Extract the (x, y) coordinate from the center of the cell holding the provided text.  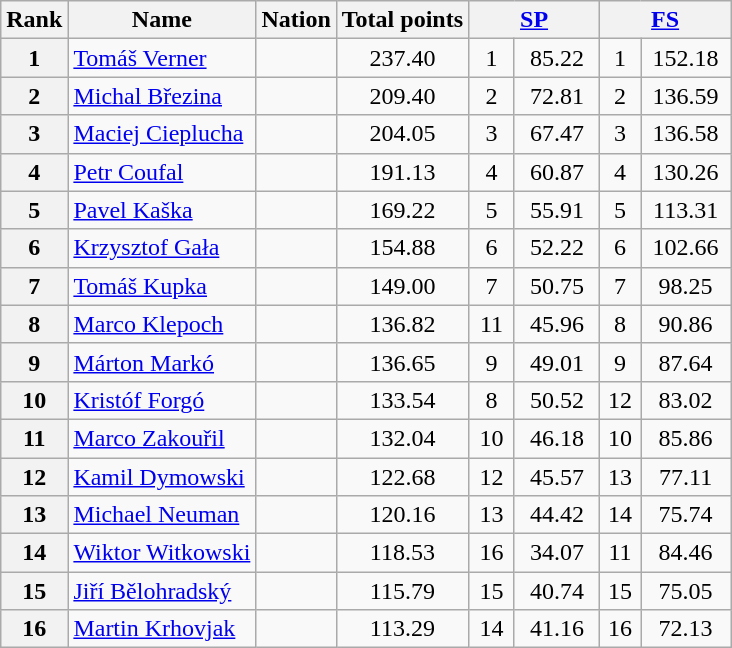
50.52 (556, 400)
72.81 (556, 96)
85.22 (556, 58)
Jiří Bělohradský (162, 591)
34.07 (556, 553)
130.26 (686, 172)
136.82 (402, 324)
72.13 (686, 629)
75.05 (686, 591)
50.75 (556, 286)
133.54 (402, 400)
49.01 (556, 362)
Kamil Dymowski (162, 477)
Tomáš Kupka (162, 286)
120.16 (402, 515)
67.47 (556, 134)
154.88 (402, 248)
113.31 (686, 210)
Rank (34, 20)
Krzysztof Gała (162, 248)
60.87 (556, 172)
Michal Březina (162, 96)
113.29 (402, 629)
204.05 (402, 134)
98.25 (686, 286)
44.42 (556, 515)
209.40 (402, 96)
Michael Neuman (162, 515)
136.59 (686, 96)
77.11 (686, 477)
Martin Krhovjak (162, 629)
Wiktor Witkowski (162, 553)
90.86 (686, 324)
40.74 (556, 591)
41.16 (556, 629)
115.79 (402, 591)
132.04 (402, 438)
136.58 (686, 134)
83.02 (686, 400)
75.74 (686, 515)
Pavel Kaška (162, 210)
SP (534, 20)
Nation (296, 20)
45.57 (556, 477)
45.96 (556, 324)
46.18 (556, 438)
Maciej Cieplucha (162, 134)
237.40 (402, 58)
52.22 (556, 248)
Petr Coufal (162, 172)
Name (162, 20)
FS (666, 20)
136.65 (402, 362)
87.64 (686, 362)
55.91 (556, 210)
Marco Zakouřil (162, 438)
102.66 (686, 248)
Márton Markó (162, 362)
84.46 (686, 553)
85.86 (686, 438)
152.18 (686, 58)
122.68 (402, 477)
Tomáš Verner (162, 58)
169.22 (402, 210)
Marco Klepoch (162, 324)
Kristóf Forgó (162, 400)
Total points (402, 20)
191.13 (402, 172)
149.00 (402, 286)
118.53 (402, 553)
